Extract the (X, Y) coordinate from the center of the cell holding the provided text.  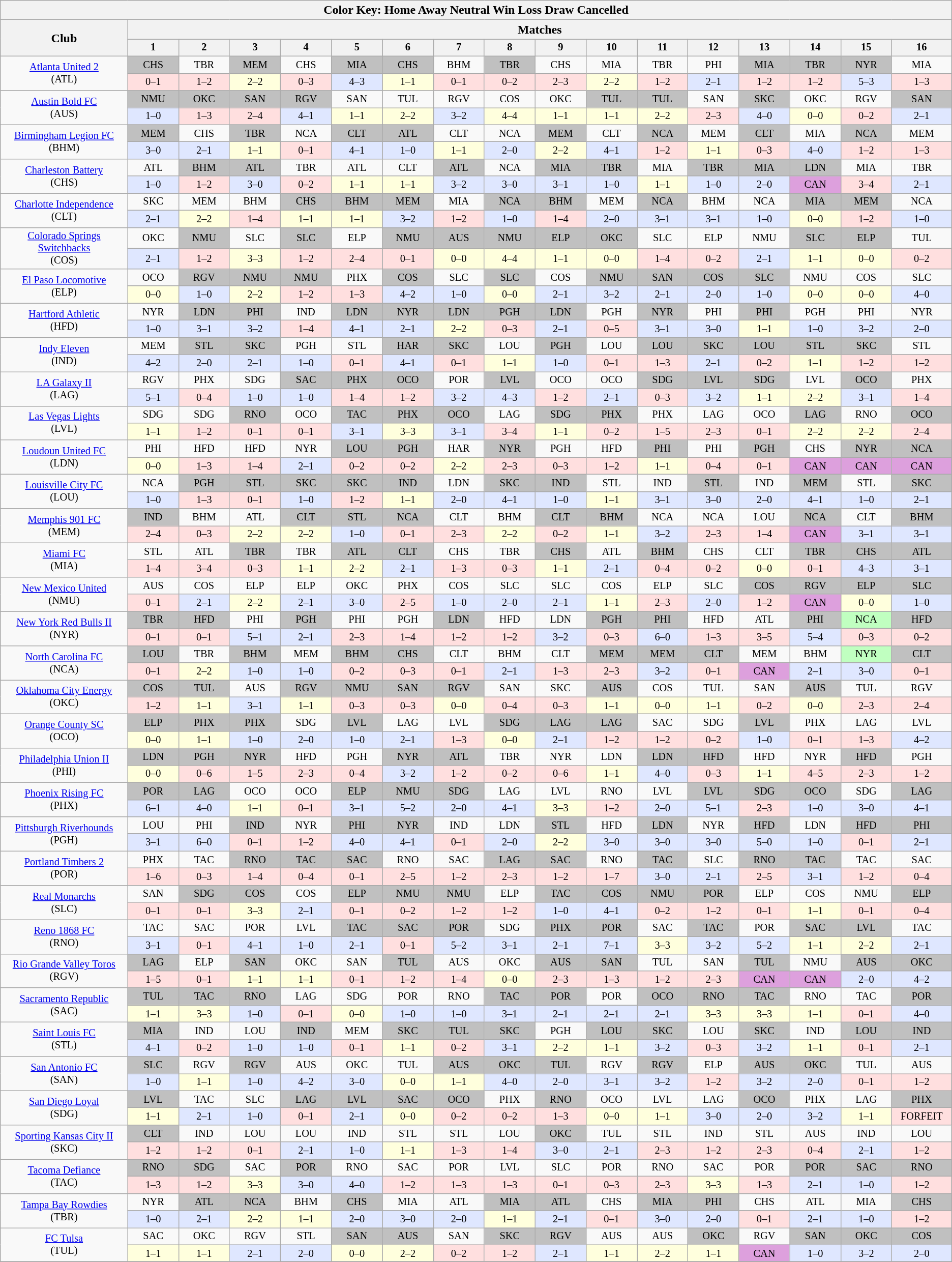
7–1 (611, 945)
15 (866, 48)
San Diego Loyal(SDG) (64, 1108)
Miami FC(MIA) (64, 560)
7 (459, 48)
1 (153, 48)
5–4 (815, 637)
Pittsburgh Riverhounds(PGH) (64, 834)
New York Red Bulls II(NYR) (64, 629)
3 (255, 48)
Las Vegas Lights(LVL) (64, 423)
Saint Louis FC(STL) (64, 1040)
Color Key: Home Away Neutral Win Loss Draw Cancelled (476, 10)
4–5 (815, 774)
FORFEIT (921, 1117)
Sacramento Republic(SAC) (64, 1005)
Hartford Athletic(HFD) (64, 320)
12 (713, 48)
11 (663, 48)
Charlotte Independence(CLT) (64, 211)
Philadelphia Union II(PHI) (64, 765)
FC Tulsa(TUL) (64, 1245)
9 (560, 48)
Orange County SC(OCO) (64, 731)
Colorado Springs Switchbacks(COS) (64, 248)
Phoenix Rising FC(PHX) (64, 800)
Memphis 901 FC(MEM) (64, 526)
North Carolina FC(NCA) (64, 662)
Real Monarchs(SLC) (64, 902)
Matches (540, 30)
Birmingham Legion FC(BHM) (64, 141)
8 (510, 48)
Sporting Kansas City II(SKC) (64, 1142)
1–7 (611, 877)
Charleston Battery(CHS) (64, 176)
New Mexico United(NMU) (64, 594)
Loudoun United FC(LDN) (64, 457)
1–6 (153, 877)
Oklahoma City Energy(OKC) (64, 697)
Reno 1868 FC(RNO) (64, 937)
Rio Grande Valley Toros(RGV) (64, 971)
6 (408, 48)
5–0 (764, 842)
5 (357, 48)
2 (204, 48)
14 (815, 48)
San Antonio FC(SAN) (64, 1073)
Indy Eleven(IND) (64, 354)
6–1 (153, 808)
4 (306, 48)
0–5 (611, 329)
LA Galaxy II(LAG) (64, 389)
Tampa Bay Rowdies(TBR) (64, 1211)
Austin Bold FC(AUS) (64, 108)
10 (611, 48)
Club (64, 38)
Atlanta United 2(ATL) (64, 73)
Portland Timbers 2(POR) (64, 868)
El Paso Locomotive(ELP) (64, 286)
Louisville City FC(LOU) (64, 491)
16 (921, 48)
13 (764, 48)
Tacoma Defiance(TAC) (64, 1176)
3–5 (764, 637)
5–3 (866, 82)
